For the text-containing cell, return its midpoint in [X, Y] coordinate format. 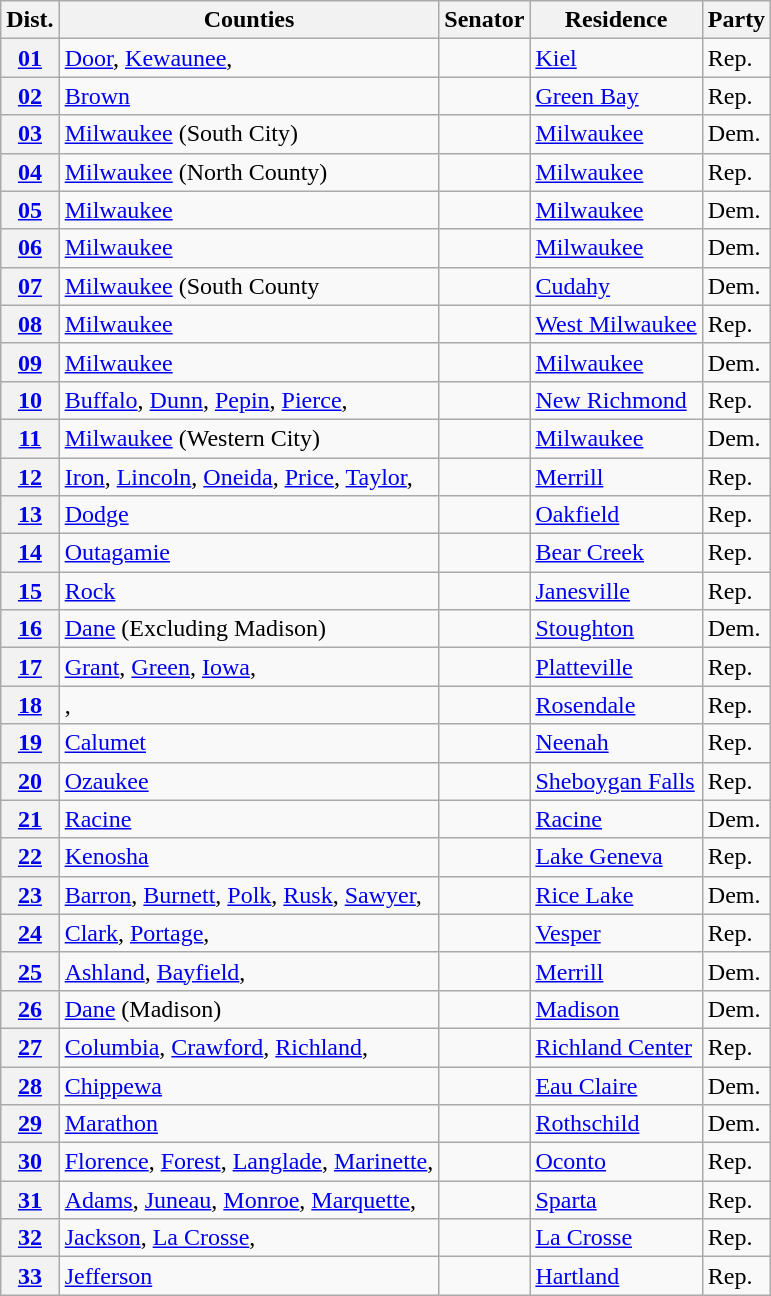
Dane (Madison) [249, 1009]
02 [30, 96]
Party [736, 20]
Milwaukee (Western City) [249, 438]
Bear Creek [616, 553]
28 [30, 1085]
33 [30, 1276]
Madison [616, 1009]
Door, Kewaunee, [249, 58]
Senator [484, 20]
27 [30, 1047]
12 [30, 477]
Jefferson [249, 1276]
21 [30, 819]
04 [30, 172]
17 [30, 667]
Richland Center [616, 1047]
19 [30, 743]
New Richmond [616, 400]
11 [30, 438]
Marathon [249, 1124]
Rice Lake [616, 895]
Barron, Burnett, Polk, Rusk, Sawyer, [249, 895]
05 [30, 210]
20 [30, 781]
Outagamie [249, 553]
La Crosse [616, 1238]
Hartland [616, 1276]
10 [30, 400]
Kenosha [249, 857]
Florence, Forest, Langlade, Marinette, [249, 1162]
Clark, Portage, [249, 933]
Vesper [616, 933]
Sparta [616, 1200]
25 [30, 971]
Dist. [30, 20]
30 [30, 1162]
18 [30, 705]
Iron, Lincoln, Oneida, Price, Taylor, [249, 477]
Brown [249, 96]
Jackson, La Crosse, [249, 1238]
23 [30, 895]
Ozaukee [249, 781]
Ashland, Bayfield, [249, 971]
Dodge [249, 515]
Neenah [616, 743]
32 [30, 1238]
Dane (Excluding Madison) [249, 629]
06 [30, 248]
Cudahy [616, 286]
Milwaukee (North County) [249, 172]
29 [30, 1124]
Rock [249, 591]
26 [30, 1009]
09 [30, 362]
Chippewa [249, 1085]
Eau Claire [616, 1085]
Lake Geneva [616, 857]
Oakfield [616, 515]
Stoughton [616, 629]
08 [30, 324]
Rosendale [616, 705]
Milwaukee (South City) [249, 134]
Counties [249, 20]
Grant, Green, Iowa, [249, 667]
Buffalo, Dunn, Pepin, Pierce, [249, 400]
24 [30, 933]
Janesville [616, 591]
Oconto [616, 1162]
07 [30, 286]
31 [30, 1200]
03 [30, 134]
Platteville [616, 667]
Rothschild [616, 1124]
22 [30, 857]
West Milwaukee [616, 324]
Adams, Juneau, Monroe, Marquette, [249, 1200]
, [249, 705]
15 [30, 591]
Residence [616, 20]
Calumet [249, 743]
Columbia, Crawford, Richland, [249, 1047]
Green Bay [616, 96]
Kiel [616, 58]
16 [30, 629]
Milwaukee (South County [249, 286]
13 [30, 515]
Sheboygan Falls [616, 781]
01 [30, 58]
14 [30, 553]
